Extract the [X, Y] coordinate from the center of the cell holding the provided text.  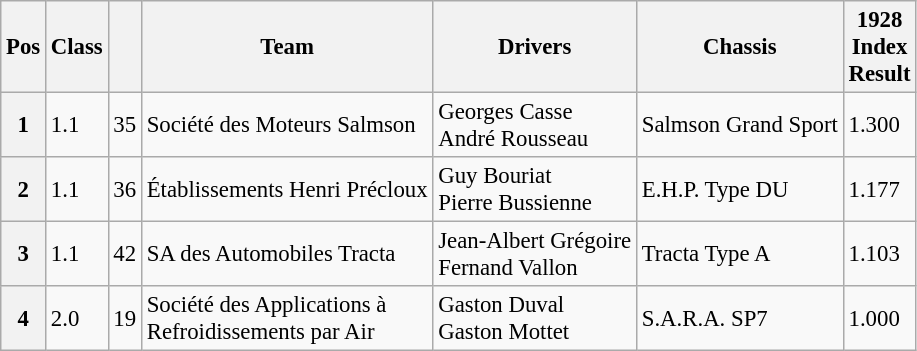
E.H.P. Type DU [740, 190]
Salmson Grand Sport [740, 126]
42 [124, 254]
S.A.R.A. SP7 [740, 318]
Société des Moteurs Salmson [287, 126]
Guy Bouriat Pierre Bussienne [535, 190]
Class [78, 47]
4 [24, 318]
2.0 [78, 318]
SA des Automobiles Tracta [287, 254]
2 [24, 190]
1.000 [880, 318]
Gaston Duval Gaston Mottet [535, 318]
Pos [24, 47]
3 [24, 254]
Société des Applications àRefroidissements par Air [287, 318]
Team [287, 47]
Établissements Henri Précloux [287, 190]
1 [24, 126]
1.177 [880, 190]
19 [124, 318]
1.103 [880, 254]
36 [124, 190]
Georges Casse André Rousseau [535, 126]
Chassis [740, 47]
1.300 [880, 126]
Jean-Albert Grégoire Fernand Vallon [535, 254]
Drivers [535, 47]
Tracta Type A [740, 254]
1928 IndexResult [880, 47]
35 [124, 126]
